Provide the (X, Y) coordinate of the cell's center where the given text is located.  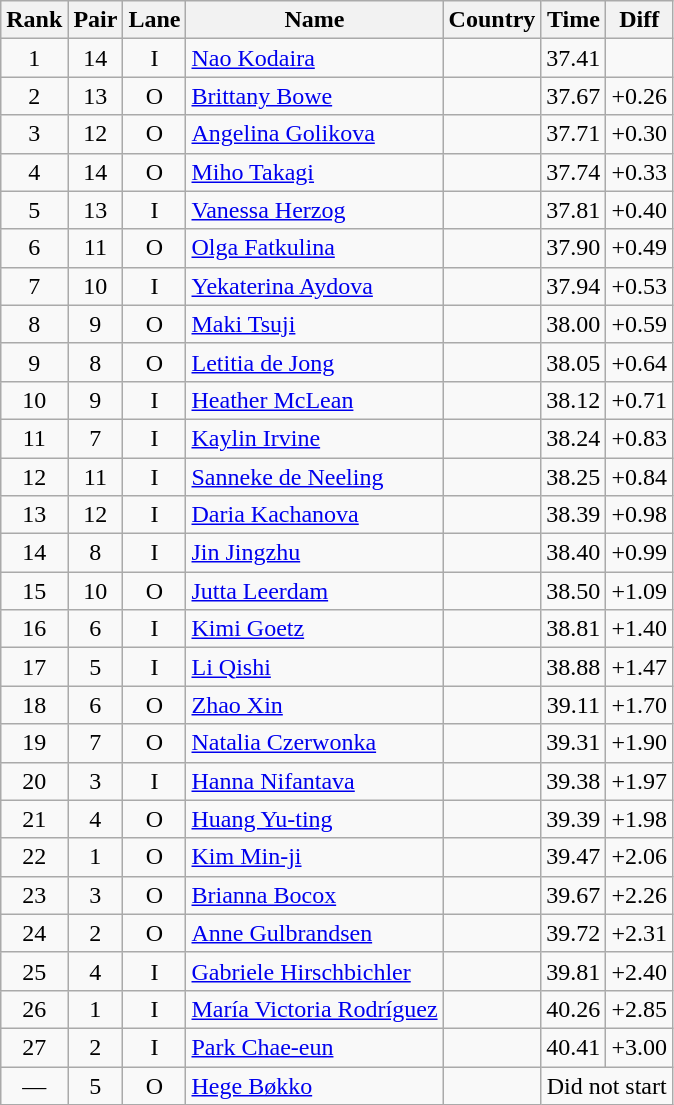
37.90 (574, 248)
38.00 (574, 324)
17 (34, 667)
Lane (154, 20)
39.38 (574, 781)
37.94 (574, 286)
21 (34, 819)
40.26 (574, 1009)
María Victoria Rodríguez (314, 1009)
37.74 (574, 172)
+3.00 (640, 1047)
38.40 (574, 553)
+0.99 (640, 553)
38.50 (574, 591)
Country (492, 20)
39.67 (574, 895)
18 (34, 705)
+0.83 (640, 438)
+1.47 (640, 667)
38.81 (574, 629)
22 (34, 857)
+0.40 (640, 210)
15 (34, 591)
+2.31 (640, 933)
Kimi Goetz (314, 629)
+0.98 (640, 515)
+0.64 (640, 362)
Vanessa Herzog (314, 210)
Anne Gulbrandsen (314, 933)
Brianna Bocox (314, 895)
+1.98 (640, 819)
Nao Kodaira (314, 58)
26 (34, 1009)
25 (34, 971)
Time (574, 20)
38.24 (574, 438)
Daria Kachanova (314, 515)
Maki Tsuji (314, 324)
Heather McLean (314, 400)
Angelina Golikova (314, 134)
Olga Fatkulina (314, 248)
+2.06 (640, 857)
38.25 (574, 477)
38.88 (574, 667)
Did not start (607, 1085)
27 (34, 1047)
+0.71 (640, 400)
Brittany Bowe (314, 96)
+2.26 (640, 895)
+0.33 (640, 172)
Letitia de Jong (314, 362)
+2.40 (640, 971)
Kim Min-ji (314, 857)
+1.90 (640, 743)
Diff (640, 20)
19 (34, 743)
39.39 (574, 819)
39.31 (574, 743)
+0.84 (640, 477)
37.67 (574, 96)
Name (314, 20)
Li Qishi (314, 667)
24 (34, 933)
+1.40 (640, 629)
39.47 (574, 857)
+0.26 (640, 96)
+0.59 (640, 324)
39.81 (574, 971)
Park Chae-eun (314, 1047)
38.12 (574, 400)
Pair (96, 20)
Hege Bøkko (314, 1085)
+0.53 (640, 286)
40.41 (574, 1047)
37.41 (574, 58)
20 (34, 781)
23 (34, 895)
39.72 (574, 933)
39.11 (574, 705)
+2.85 (640, 1009)
Sanneke de Neeling (314, 477)
Yekaterina Aydova (314, 286)
Natalia Czerwonka (314, 743)
Zhao Xin (314, 705)
Jutta Leerdam (314, 591)
37.71 (574, 134)
Gabriele Hirschbichler (314, 971)
Rank (34, 20)
Miho Takagi (314, 172)
+1.97 (640, 781)
+1.70 (640, 705)
Hanna Nifantava (314, 781)
+0.49 (640, 248)
Jin Jingzhu (314, 553)
37.81 (574, 210)
+0.30 (640, 134)
— (34, 1085)
38.39 (574, 515)
16 (34, 629)
38.05 (574, 362)
Huang Yu-ting (314, 819)
Kaylin Irvine (314, 438)
+1.09 (640, 591)
